Detect which cell encompasses the target text, then output its [X, Y] center coordinate. 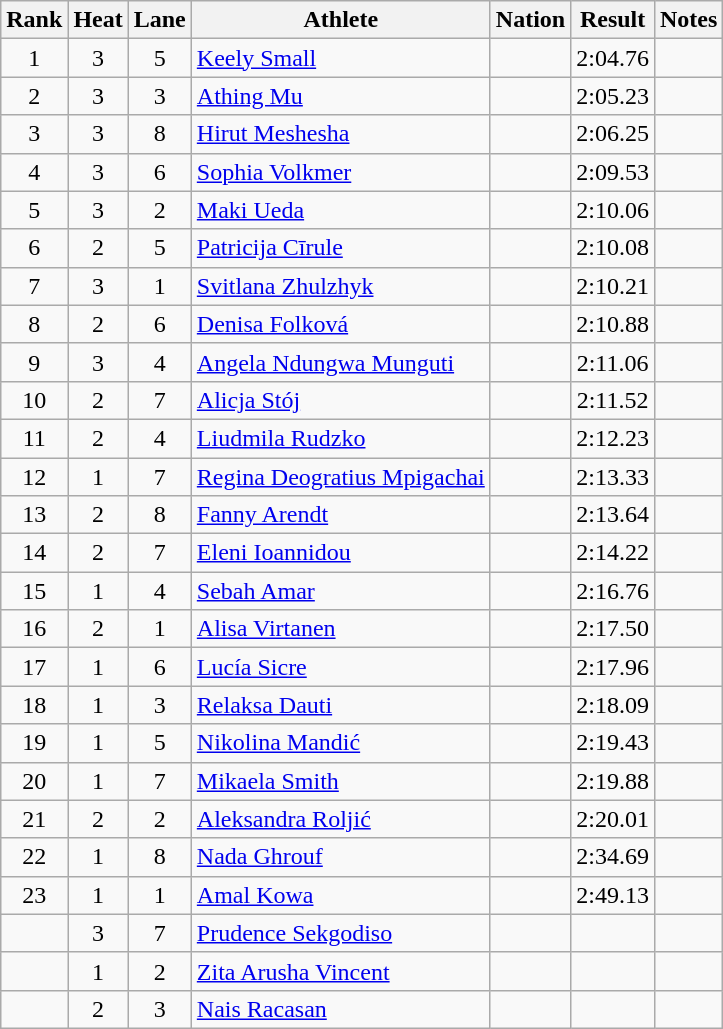
Svitlana Zhulzhyk [340, 286]
Relaksa Dauti [340, 705]
20 [34, 781]
21 [34, 819]
2:09.53 [613, 172]
Result [613, 20]
2:10.08 [613, 248]
2:18.09 [613, 705]
Hirut Meshesha [340, 134]
Athlete [340, 20]
2:19.88 [613, 781]
Liudmila Rudzko [340, 438]
Denisa Folková [340, 324]
13 [34, 515]
Sophia Volkmer [340, 172]
22 [34, 857]
2:10.88 [613, 324]
2:06.25 [613, 134]
2:17.50 [613, 629]
Alicja Stój [340, 400]
Keely Small [340, 58]
9 [34, 362]
2:34.69 [613, 857]
Zita Arusha Vincent [340, 971]
Fanny Arendt [340, 515]
Eleni Ioannidou [340, 553]
2:17.96 [613, 667]
15 [34, 591]
16 [34, 629]
2:14.22 [613, 553]
Regina Deogratius Mpigachai [340, 477]
10 [34, 400]
12 [34, 477]
2:49.13 [613, 895]
17 [34, 667]
2:16.76 [613, 591]
2:04.76 [613, 58]
2:12.23 [613, 438]
2:19.43 [613, 743]
Nada Ghrouf [340, 857]
Amal Kowa [340, 895]
Mikaela Smith [340, 781]
2:05.23 [613, 96]
14 [34, 553]
Sebah Amar [340, 591]
Athing Mu [340, 96]
Nais Racasan [340, 1009]
Heat [98, 20]
2:11.52 [613, 400]
Nikolina Mandić [340, 743]
2:13.33 [613, 477]
Nation [530, 20]
2:10.21 [613, 286]
Alisa Virtanen [340, 629]
Lane [160, 20]
18 [34, 705]
11 [34, 438]
Patricija Cīrule [340, 248]
2:20.01 [613, 819]
Rank [34, 20]
Maki Ueda [340, 210]
Prudence Sekgodiso [340, 933]
2:13.64 [613, 515]
2:10.06 [613, 210]
2:11.06 [613, 362]
23 [34, 895]
19 [34, 743]
Lucía Sicre [340, 667]
Notes [688, 20]
Aleksandra Roljić [340, 819]
Angela Ndungwa Munguti [340, 362]
